Return [X, Y] of the center of cell containing provided text 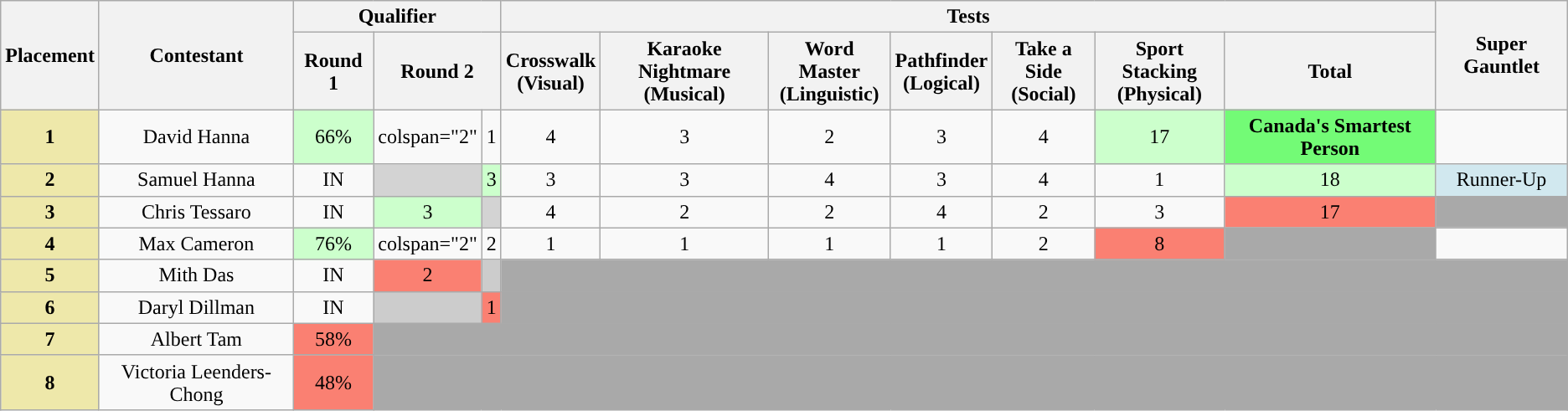
Sport Stacking(Physical) [1159, 71]
Daryl Dillman [196, 307]
58% [333, 339]
Runner-Up [1501, 180]
66% [333, 137]
Total [1330, 71]
Canada's Smartest Person [1330, 137]
7 [50, 339]
Crosswalk(Visual) [551, 71]
48% [333, 382]
18 [1330, 180]
Qualifier [397, 17]
Max Cameron [196, 244]
Contestant [196, 55]
Mith Das [196, 275]
Samuel Hanna [196, 180]
Chris Tessaro [196, 212]
David Hanna [196, 137]
Word Master(Linguistic) [829, 71]
Tests [968, 17]
Placement [50, 55]
5 [50, 275]
Super Gauntlet [1501, 55]
Victoria Leenders-Chong [196, 382]
Take a Side(Social) [1044, 71]
6 [50, 307]
Pathfinder(Logical) [941, 71]
Round 2 [437, 71]
Albert Tam [196, 339]
Karaoke Nightmare(Musical) [684, 71]
Round 1 [333, 71]
76% [333, 244]
